Find where the given text appears and provide that cell's center as [x, y] coordinate. 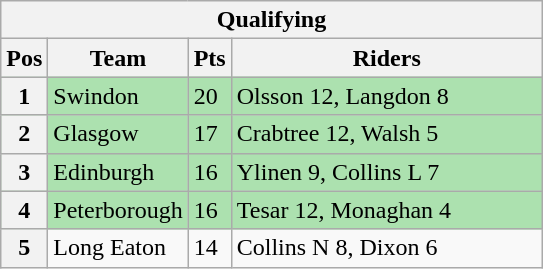
Peterborough [118, 210]
17 [210, 134]
Swindon [118, 96]
Edinburgh [118, 172]
Riders [386, 58]
Qualifying [272, 20]
4 [24, 210]
Ylinen 9, Collins L 7 [386, 172]
Long Eaton [118, 248]
3 [24, 172]
Crabtree 12, Walsh 5 [386, 134]
Team [118, 58]
5 [24, 248]
1 [24, 96]
2 [24, 134]
Tesar 12, Monaghan 4 [386, 210]
Pts [210, 58]
Glasgow [118, 134]
20 [210, 96]
14 [210, 248]
Olsson 12, Langdon 8 [386, 96]
Collins N 8, Dixon 6 [386, 248]
Pos [24, 58]
